Determine the (x, y) coordinate at the center of the cell enclosing the given text.  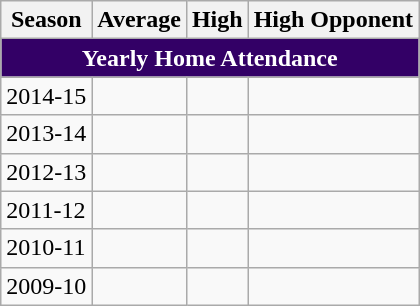
High (217, 20)
2009-10 (46, 286)
Yearly Home Attendance (210, 58)
High Opponent (333, 20)
2014-15 (46, 96)
2011-12 (46, 210)
2010-11 (46, 248)
2012-13 (46, 172)
Season (46, 20)
Average (140, 20)
2013-14 (46, 134)
